Extract the (X, Y) coordinate from the center of the cell holding the provided text.  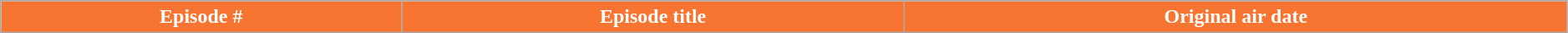
Episode # (201, 17)
Original air date (1236, 17)
Episode title (653, 17)
